Provide the (x, y) coordinate of the cell's center where the given text is located.  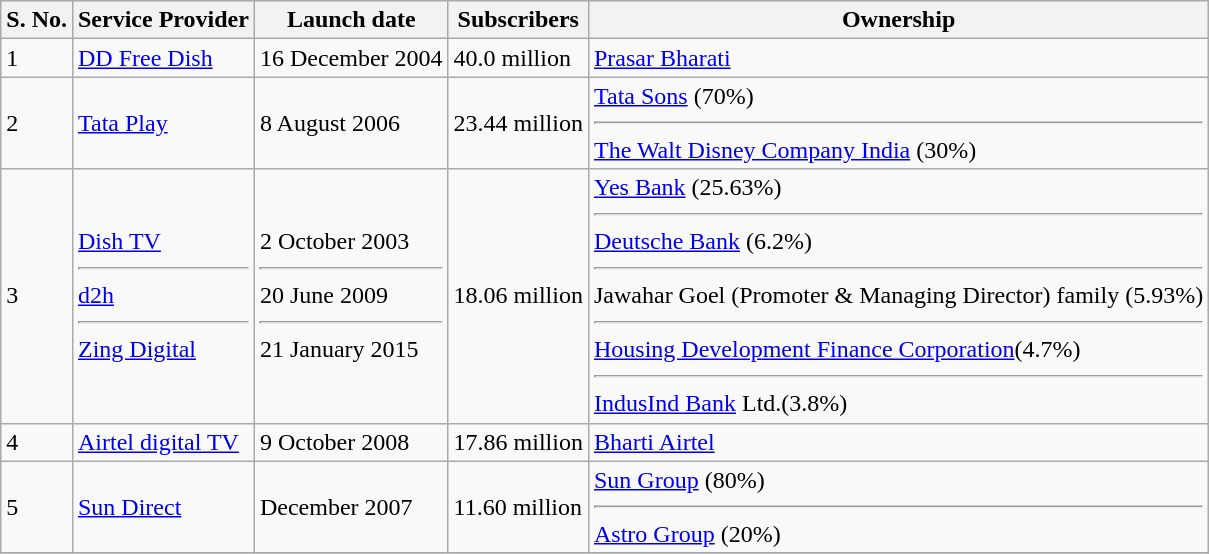
4 (37, 442)
9 October 2008 (351, 442)
Bharti Airtel (898, 442)
18.06 million (518, 296)
Dish TVd2hZing Digital (163, 296)
S. No. (37, 20)
Prasar Bharati (898, 58)
11.60 million (518, 507)
Sun Group (80%)Astro Group (20%) (898, 507)
23.44 million (518, 123)
Sun Direct (163, 507)
DD Free Dish (163, 58)
Subscribers (518, 20)
Tata Play (163, 123)
17.86 million (518, 442)
Launch date (351, 20)
2 October 200320 June 200921 January 2015 (351, 296)
Tata Sons (70%)The Walt Disney Company India (30%) (898, 123)
Airtel digital TV (163, 442)
1 (37, 58)
16 December 2004 (351, 58)
December 2007 (351, 507)
Ownership (898, 20)
5 (37, 507)
8 August 2006 (351, 123)
40.0 million (518, 58)
Service Provider (163, 20)
3 (37, 296)
2 (37, 123)
